Pinpoint the cell where the given text exists, returning its (x, y) midpoint coordinate. 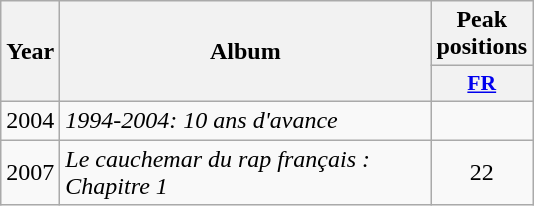
2004 (30, 120)
Year (30, 52)
1994-2004: 10 ans d'avance (246, 120)
FR (482, 84)
Peak positions (482, 34)
22 (482, 172)
2007 (30, 172)
Album (246, 52)
Le cauchemar du rap français : Chapitre 1 (246, 172)
